Search for the cell housing the specified text and yield its (x, y) center coordinate. 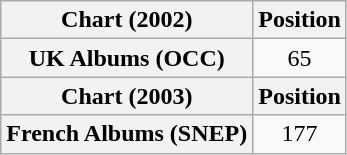
177 (300, 134)
French Albums (SNEP) (127, 134)
Chart (2002) (127, 20)
UK Albums (OCC) (127, 58)
65 (300, 58)
Chart (2003) (127, 96)
